Return (x, y) of the center of cell containing provided text 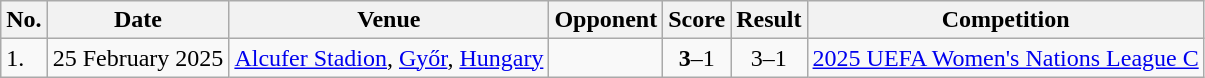
Opponent (606, 20)
Result (769, 20)
No. (24, 20)
Score (697, 20)
25 February 2025 (138, 58)
Date (138, 20)
Alcufer Stadion, Győr, Hungary (389, 58)
2025 UEFA Women's Nations League C (1006, 58)
Venue (389, 20)
Competition (1006, 20)
1. (24, 58)
